Determine the [x, y] coordinate at the center of the cell enclosing the given text.  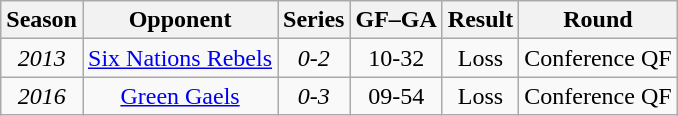
2013 [42, 58]
GF–GA [396, 20]
Green Gaels [180, 96]
0-3 [314, 96]
10-32 [396, 58]
Series [314, 20]
09-54 [396, 96]
Round [598, 20]
Season [42, 20]
Opponent [180, 20]
2016 [42, 96]
Result [480, 20]
0-2 [314, 58]
Six Nations Rebels [180, 58]
